Scan for the cell matching the given text and deliver its (x, y) coordinate at center. 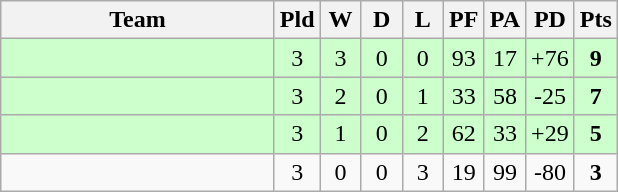
L (422, 20)
W (340, 20)
17 (504, 58)
+76 (550, 58)
93 (464, 58)
9 (596, 58)
-25 (550, 96)
-80 (550, 172)
Pts (596, 20)
Team (138, 20)
62 (464, 134)
PA (504, 20)
7 (596, 96)
PF (464, 20)
D (382, 20)
99 (504, 172)
5 (596, 134)
19 (464, 172)
Pld (297, 20)
+29 (550, 134)
PD (550, 20)
58 (504, 96)
